Capture the cell that displays the provided text and extract its (x, y) central coordinate. 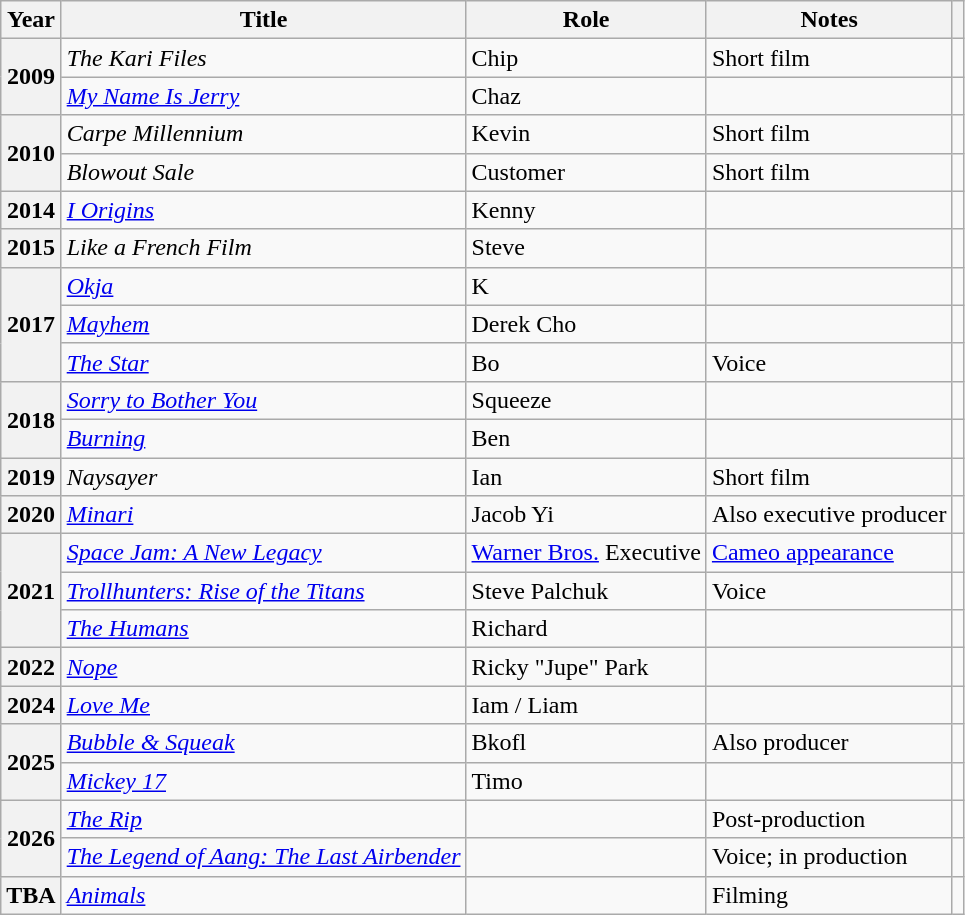
Love Me (264, 705)
Like a French Film (264, 248)
2014 (31, 210)
Mickey 17 (264, 781)
Minari (264, 515)
My Name Is Jerry (264, 96)
2021 (31, 591)
Also producer (829, 743)
The Kari Files (264, 58)
Cameo appearance (829, 553)
Voice; in production (829, 857)
Naysayer (264, 477)
2024 (31, 705)
The Star (264, 362)
Space Jam: A New Legacy (264, 553)
2017 (31, 324)
Post-production (829, 819)
Role (586, 20)
Notes (829, 20)
Burning (264, 438)
Chip (586, 58)
Also executive producer (829, 515)
TBA (31, 895)
Iam / Liam (586, 705)
2009 (31, 77)
Ricky "Jupe" Park (586, 667)
2026 (31, 838)
I Origins (264, 210)
Carpe Millennium (264, 134)
2025 (31, 762)
Mayhem (264, 324)
2019 (31, 477)
Kevin (586, 134)
Derek Cho (586, 324)
K (586, 286)
Richard (586, 629)
Ben (586, 438)
The Rip (264, 819)
Bubble & Squeak (264, 743)
Bkofl (586, 743)
Jacob Yi (586, 515)
Squeeze (586, 400)
Steve Palchuk (586, 591)
2015 (31, 248)
Chaz (586, 96)
Sorry to Bother You (264, 400)
Ian (586, 477)
Nope (264, 667)
Steve (586, 248)
Title (264, 20)
Filming (829, 895)
Blowout Sale (264, 172)
Trollhunters: Rise of the Titans (264, 591)
2018 (31, 419)
The Legend of Aang: The Last Airbender (264, 857)
2020 (31, 515)
2010 (31, 153)
Kenny (586, 210)
Okja (264, 286)
Year (31, 20)
The Humans (264, 629)
Warner Bros. Executive (586, 553)
Timo (586, 781)
Bo (586, 362)
2022 (31, 667)
Customer (586, 172)
Animals (264, 895)
